For the text-containing cell, return its midpoint in (X, Y) coordinate format. 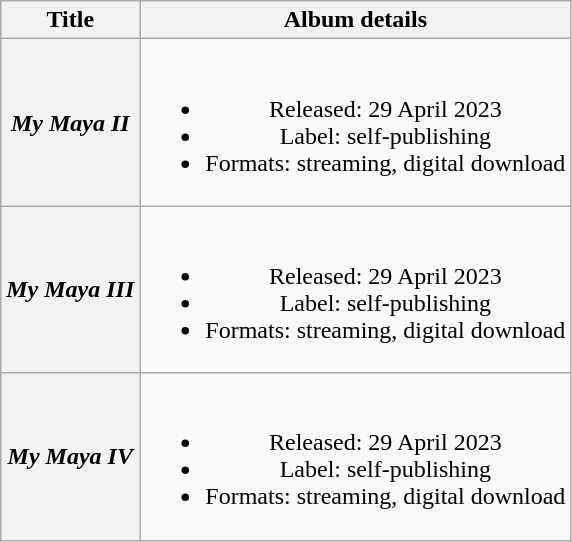
My Maya IV (70, 456)
My Maya II (70, 122)
My Maya III (70, 290)
Album details (356, 20)
Title (70, 20)
